Output the [x, y] coordinate of the center of the cell containing the given text.  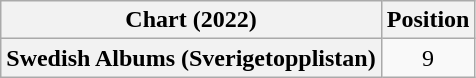
Chart (2022) [191, 20]
9 [428, 58]
Swedish Albums (Sverigetopplistan) [191, 58]
Position [428, 20]
